Pinpoint the cell where the given text exists, returning its (x, y) midpoint coordinate. 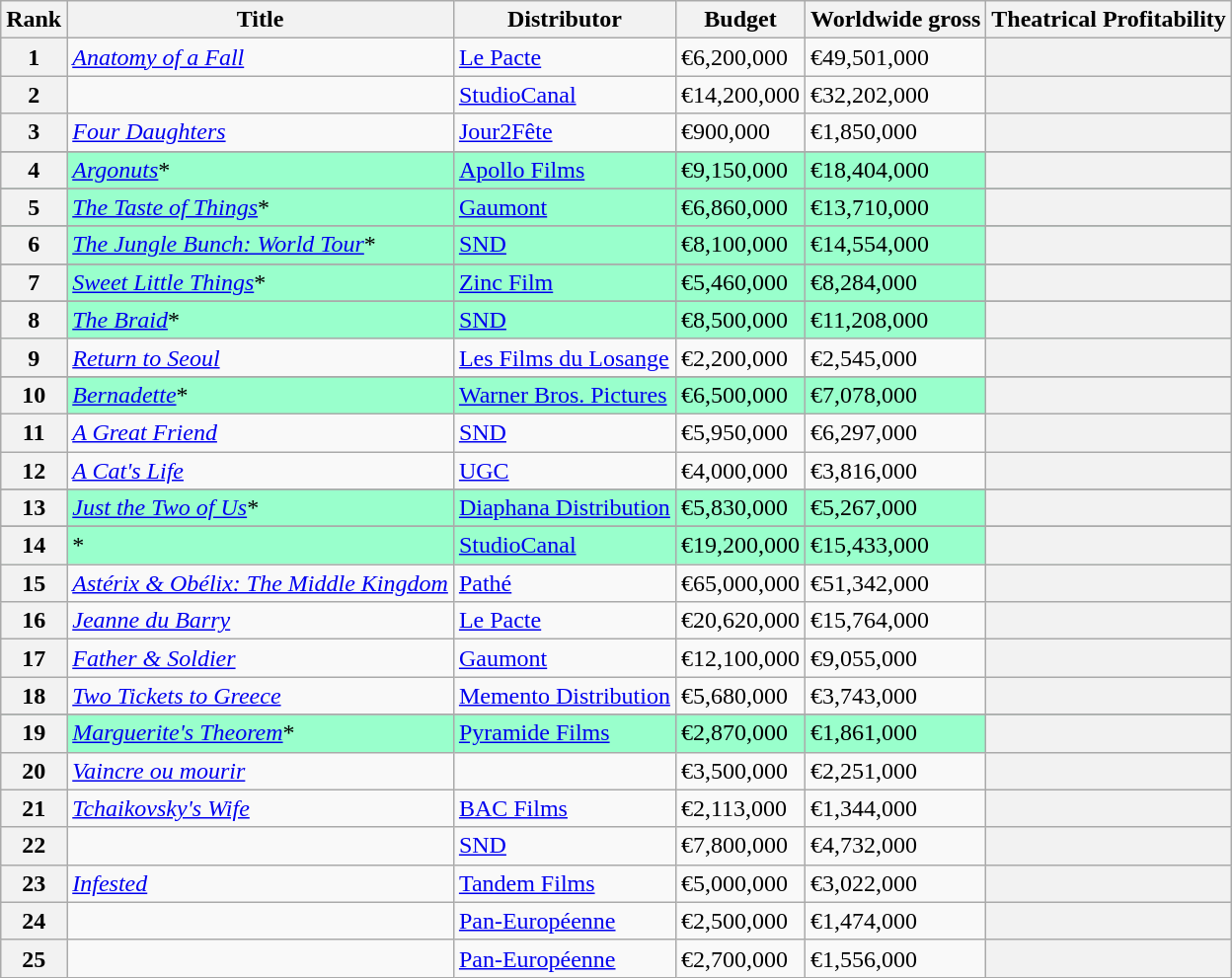
€2,251,000 (894, 771)
Argonuts* (261, 170)
The Braid* (261, 320)
Just the Two of Us* (261, 508)
The Jungle Bunch: World Tour* (261, 245)
€9,150,000 (740, 170)
5 (34, 207)
24 (34, 921)
€8,100,000 (740, 245)
€2,200,000 (740, 357)
13 (34, 508)
BAC Films (565, 808)
Four Daughters (261, 132)
€14,200,000 (740, 95)
€1,861,000 (894, 733)
9 (34, 357)
€32,202,000 (894, 95)
3 (34, 132)
€15,433,000 (894, 546)
Pyramide Films (565, 733)
Return to Seoul (261, 357)
€65,000,000 (740, 583)
€5,680,000 (740, 696)
11 (34, 432)
Sweet Little Things* (261, 282)
Tchaikovsky's Wife (261, 808)
€6,860,000 (740, 207)
€14,554,000 (894, 245)
€7,800,000 (740, 846)
€1,850,000 (894, 132)
22 (34, 846)
€3,816,000 (894, 471)
€6,500,000 (740, 395)
€7,078,000 (894, 395)
8 (34, 320)
Distributor (565, 20)
€8,284,000 (894, 282)
Vaincre ou mourir (261, 771)
7 (34, 282)
Budget (740, 20)
€3,743,000 (894, 696)
€20,620,000 (740, 621)
Worldwide gross (894, 20)
The Taste of Things* (261, 207)
Jour2Fête (565, 132)
Theatrical Profitability (1110, 20)
Zinc Film (565, 282)
€5,000,000 (740, 883)
15 (34, 583)
€6,297,000 (894, 432)
4 (34, 170)
17 (34, 658)
€3,500,000 (740, 771)
€6,200,000 (740, 57)
Warner Bros. Pictures (565, 395)
20 (34, 771)
14 (34, 546)
Astérix & Obélix: The Middle Kingdom (261, 583)
€4,732,000 (894, 846)
19 (34, 733)
1 (34, 57)
10 (34, 395)
€49,501,000 (894, 57)
€2,870,000 (740, 733)
18 (34, 696)
€1,556,000 (894, 958)
€5,950,000 (740, 432)
€4,000,000 (740, 471)
Jeanne du Barry (261, 621)
€18,404,000 (894, 170)
Tandem Films (565, 883)
Anatomy of a Fall (261, 57)
25 (34, 958)
Rank (34, 20)
€51,342,000 (894, 583)
€15,764,000 (894, 621)
€9,055,000 (894, 658)
6 (34, 245)
€12,100,000 (740, 658)
€13,710,000 (894, 207)
€11,208,000 (894, 320)
€1,344,000 (894, 808)
2 (34, 95)
Bernadette* (261, 395)
* (261, 546)
Father & Soldier (261, 658)
€2,700,000 (740, 958)
€5,460,000 (740, 282)
23 (34, 883)
Title (261, 20)
€19,200,000 (740, 546)
Pathé (565, 583)
16 (34, 621)
A Cat's Life (261, 471)
€1,474,000 (894, 921)
Les Films du Losange (565, 357)
Apollo Films (565, 170)
21 (34, 808)
€2,545,000 (894, 357)
€2,500,000 (740, 921)
€900,000 (740, 132)
Two Tickets to Greece (261, 696)
12 (34, 471)
A Great Friend (261, 432)
Marguerite's Theorem* (261, 733)
Diaphana Distribution (565, 508)
Memento Distribution (565, 696)
€8,500,000 (740, 320)
UGC (565, 471)
€5,830,000 (740, 508)
Infested (261, 883)
€3,022,000 (894, 883)
€5,267,000 (894, 508)
€2,113,000 (740, 808)
